Identify which cell holds the provided text, then report its (X, Y) central coordinate. 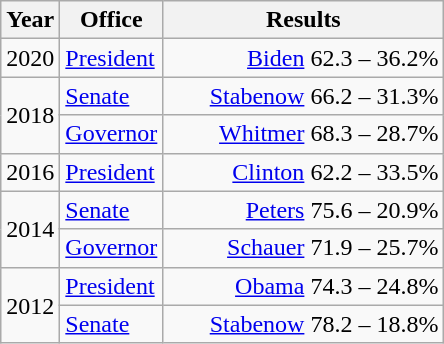
Stabenow 66.2 – 31.3% (304, 96)
Clinton 62.2 – 33.5% (304, 172)
Results (304, 20)
Obama 74.3 – 24.8% (304, 286)
Stabenow 78.2 – 18.8% (304, 324)
Biden 62.3 – 36.2% (304, 58)
Whitmer 68.3 – 28.7% (304, 134)
Peters 75.6 – 20.9% (304, 210)
2012 (30, 305)
2014 (30, 229)
2018 (30, 115)
2020 (30, 58)
Office (112, 20)
2016 (30, 172)
Year (30, 20)
Schauer 71.9 – 25.7% (304, 248)
